Extract the [X, Y] coordinate from the center of the cell holding the provided text.  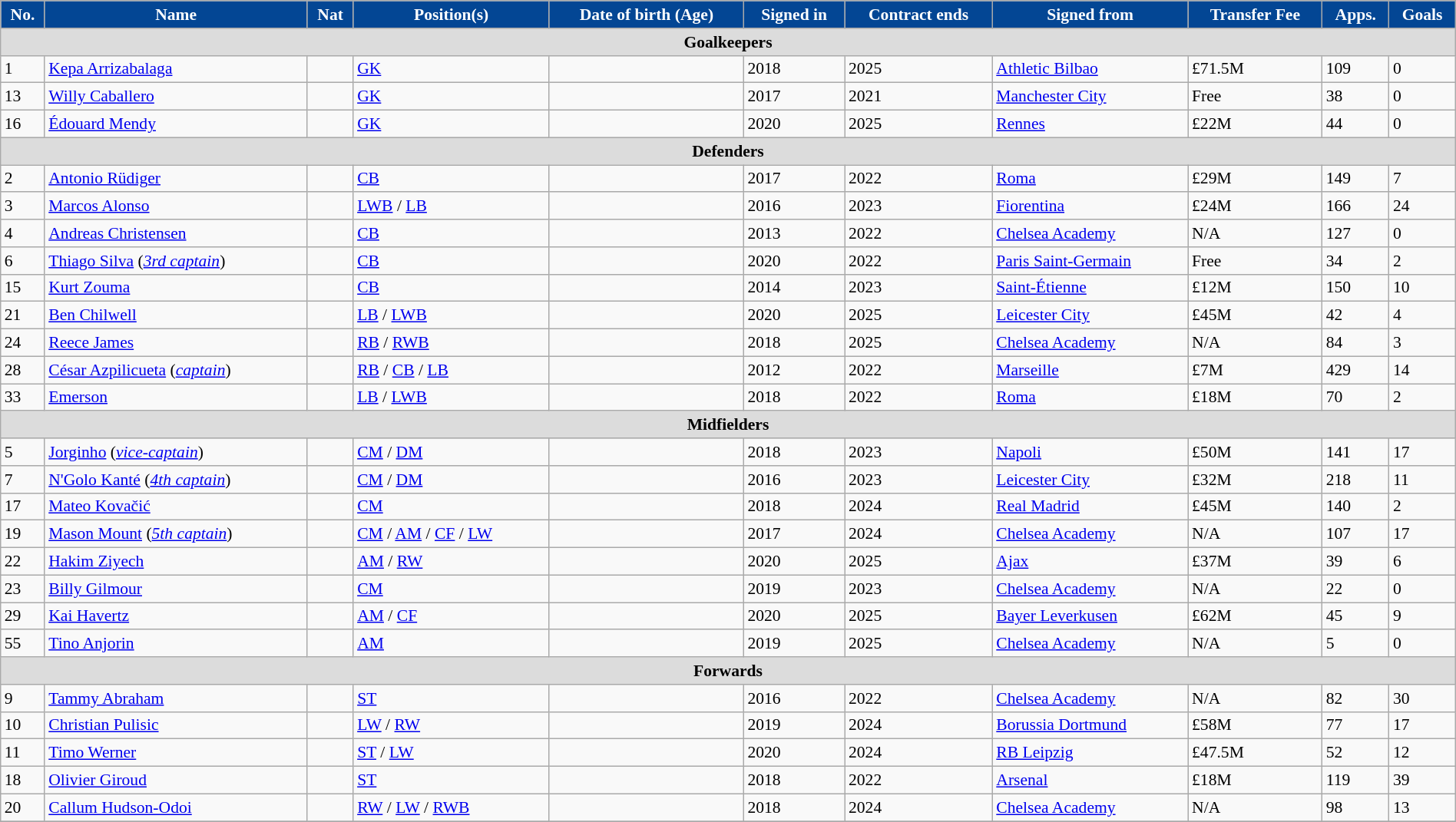
55 [23, 644]
429 [1356, 370]
RB Leipzig [1090, 753]
29 [23, 616]
RW / LW / RWB [452, 807]
Tino Anjorin [176, 644]
Mason Mount (5th captain) [176, 534]
2013 [794, 233]
107 [1356, 534]
2014 [794, 288]
£58M [1255, 725]
£37M [1255, 562]
Kepa Arrizabalaga [176, 69]
Midfielders [728, 425]
£32M [1255, 480]
141 [1356, 452]
Marseille [1090, 370]
No. [23, 15]
Saint-Étienne [1090, 288]
Antonio Rüdiger [176, 179]
Real Madrid [1090, 507]
£62M [1255, 616]
140 [1356, 507]
LW / RW [452, 725]
19 [23, 534]
Ajax [1090, 562]
César Azpilicueta (captain) [176, 370]
AM / CF [452, 616]
12 [1422, 753]
£12M [1255, 288]
AM [452, 644]
Date of birth (Age) [647, 15]
Callum Hudson-Odoi [176, 807]
33 [23, 398]
£22M [1255, 124]
14 [1422, 370]
Name [176, 15]
ST / LW [452, 753]
2012 [794, 370]
44 [1356, 124]
Kai Havertz [176, 616]
Nat [330, 15]
77 [1356, 725]
28 [23, 370]
Reece James [176, 343]
16 [23, 124]
42 [1356, 315]
119 [1356, 781]
Napoli [1090, 452]
127 [1356, 233]
52 [1356, 753]
£7M [1255, 370]
Hakim Ziyech [176, 562]
Paris Saint-Germain [1090, 261]
Signed from [1090, 15]
£29M [1255, 179]
N'Golo Kanté (4th captain) [176, 480]
Forwards [728, 671]
Billy Gilmour [176, 589]
150 [1356, 288]
98 [1356, 807]
Andreas Christensen [176, 233]
£47.5M [1255, 753]
Goals [1422, 15]
166 [1356, 206]
£71.5M [1255, 69]
82 [1356, 698]
Borussia Dortmund [1090, 725]
CM / AM / CF / LW [452, 534]
15 [23, 288]
Contract ends [918, 15]
70 [1356, 398]
Arsenal [1090, 781]
Willy Caballero [176, 97]
RB / CB / LB [452, 370]
Christian Pulisic [176, 725]
RB / RWB [452, 343]
18 [23, 781]
Mateo Kovačić [176, 507]
Kurt Zouma [176, 288]
Athletic Bilbao [1090, 69]
Goalkeepers [728, 42]
Emerson [176, 398]
Apps. [1356, 15]
Olivier Giroud [176, 781]
Fiorentina [1090, 206]
Tammy Abraham [176, 698]
Ben Chilwell [176, 315]
£50M [1255, 452]
Position(s) [452, 15]
23 [23, 589]
34 [1356, 261]
Transfer Fee [1255, 15]
Signed in [794, 15]
AM / RW [452, 562]
LWB / LB [452, 206]
218 [1356, 480]
£24M [1255, 206]
Thiago Silva (3rd captain) [176, 261]
20 [23, 807]
Édouard Mendy [176, 124]
30 [1422, 698]
45 [1356, 616]
38 [1356, 97]
Rennes [1090, 124]
Manchester City [1090, 97]
84 [1356, 343]
21 [23, 315]
Timo Werner [176, 753]
Marcos Alonso [176, 206]
149 [1356, 179]
Jorginho (vice-captain) [176, 452]
Defenders [728, 151]
2021 [918, 97]
1 [23, 69]
109 [1356, 69]
Bayer Leverkusen [1090, 616]
